Detect which cell encompasses the target text, then output its (X, Y) center coordinate. 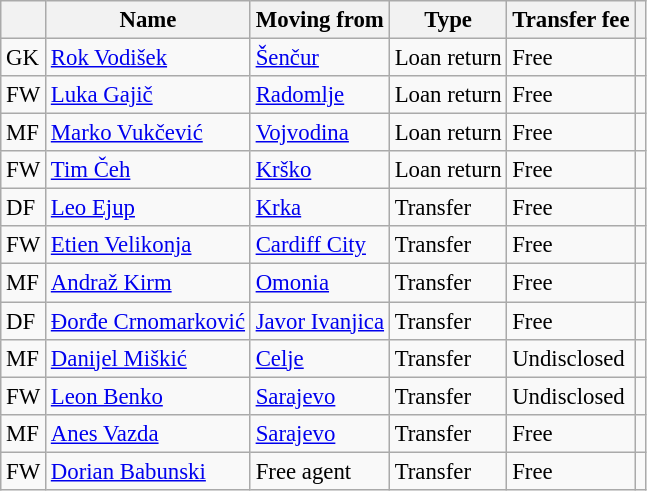
Krško (320, 170)
GK (24, 58)
Javor Ivanjica (320, 321)
Rok Vodišek (148, 58)
Leon Benko (148, 396)
Marko Vukčević (148, 133)
Etien Velikonja (148, 245)
Cardiff City (320, 245)
Krka (320, 208)
Tim Čeh (148, 170)
Anes Vazda (148, 433)
Luka Gajič (148, 95)
Andraž Kirm (148, 283)
Moving from (320, 20)
Vojvodina (320, 133)
Celje (320, 358)
Type (448, 20)
Radomlje (320, 95)
Transfer fee (571, 20)
Name (148, 20)
Danijel Miškić (148, 358)
Đorđe Crnomarković (148, 321)
Leo Ejup (148, 208)
Free agent (320, 471)
Dorian Babunski (148, 471)
Omonia (320, 283)
Šenčur (320, 58)
